Find where the given text appears and provide that cell's center as (X, Y) coordinate. 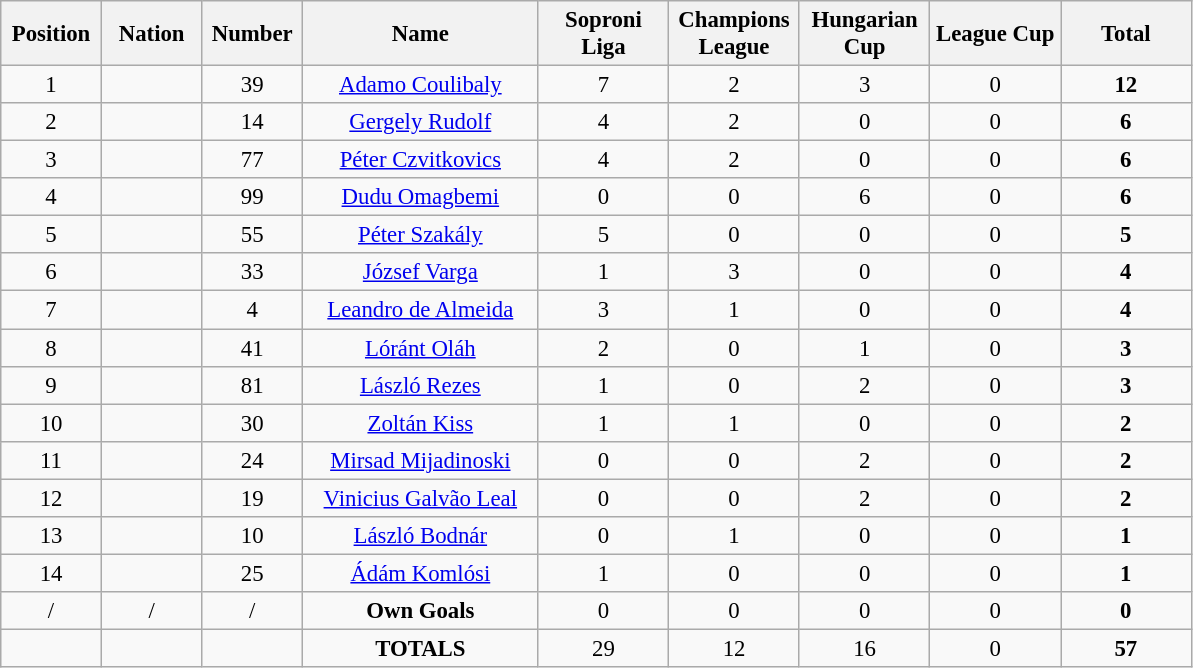
9 (52, 385)
Soproni Liga (604, 34)
Number (252, 34)
Ádám Komlósi (421, 573)
Position (52, 34)
Lóránt Oláh (421, 348)
81 (252, 385)
TOTALS (421, 648)
29 (604, 648)
József Varga (421, 273)
19 (252, 498)
Total (1126, 34)
Péter Szakály (421, 235)
57 (1126, 648)
13 (52, 536)
99 (252, 197)
Vinicius Galvão Leal (421, 498)
Adamo Coulibaly (421, 85)
Nation (152, 34)
25 (252, 573)
39 (252, 85)
11 (52, 460)
Gergely Rudolf (421, 122)
16 (864, 648)
Leandro de Almeida (421, 310)
77 (252, 160)
24 (252, 460)
Hungarian Cup (864, 34)
Péter Czvitkovics (421, 160)
László Rezes (421, 385)
Name (421, 34)
55 (252, 235)
League Cup (996, 34)
8 (52, 348)
30 (252, 423)
Mirsad Mijadinoski (421, 460)
33 (252, 273)
Champions League (734, 34)
41 (252, 348)
Own Goals (421, 611)
László Bodnár (421, 536)
Zoltán Kiss (421, 423)
Dudu Omagbemi (421, 197)
